Return (x, y) of the center of cell containing provided text 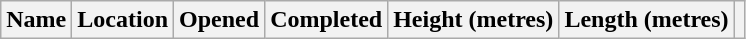
Location (123, 20)
Name (36, 20)
Height (metres) (474, 20)
Completed (326, 20)
Opened (220, 20)
Length (metres) (646, 20)
